Extract the [X, Y] coordinate from the center of the cell holding the provided text.  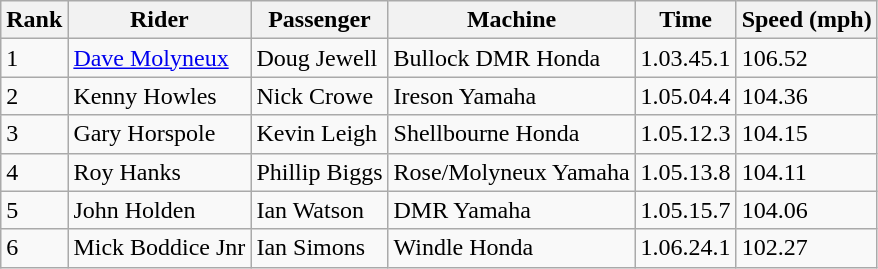
5 [34, 210]
3 [34, 134]
John Holden [160, 210]
Bullock DMR Honda [512, 58]
1.05.15.7 [686, 210]
Mick Boddice Jnr [160, 248]
Dave Molyneux [160, 58]
Kenny Howles [160, 96]
102.27 [806, 248]
1.06.24.1 [686, 248]
Doug Jewell [320, 58]
1.05.13.8 [686, 172]
104.11 [806, 172]
Time [686, 20]
104.36 [806, 96]
Nick Crowe [320, 96]
Gary Horspole [160, 134]
Ian Simons [320, 248]
Rose/Molyneux Yamaha [512, 172]
Passenger [320, 20]
2 [34, 96]
1.05.12.3 [686, 134]
6 [34, 248]
Windle Honda [512, 248]
Phillip Biggs [320, 172]
Rider [160, 20]
Ian Watson [320, 210]
Shellbourne Honda [512, 134]
1.05.04.4 [686, 96]
1.03.45.1 [686, 58]
Kevin Leigh [320, 134]
DMR Yamaha [512, 210]
4 [34, 172]
Roy Hanks [160, 172]
106.52 [806, 58]
Speed (mph) [806, 20]
Machine [512, 20]
104.06 [806, 210]
104.15 [806, 134]
Ireson Yamaha [512, 96]
1 [34, 58]
Rank [34, 20]
